Provide the [x, y] coordinate of the cell's center where the given text is located.  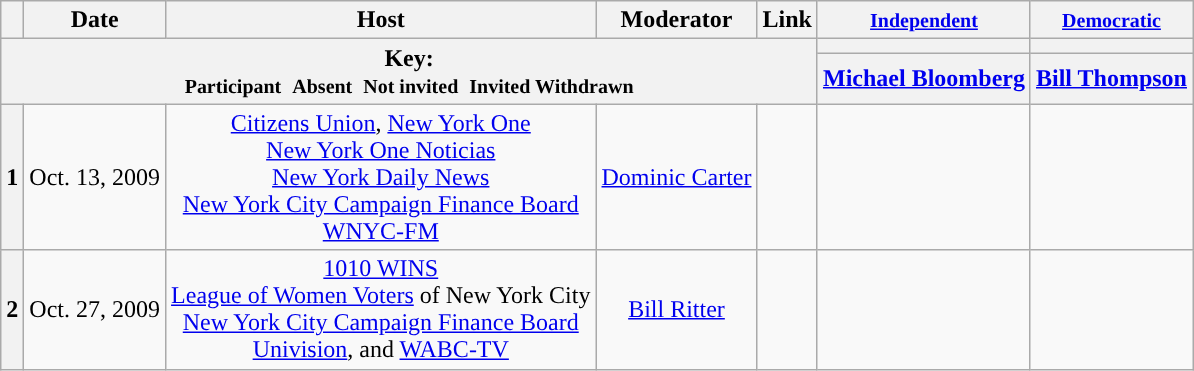
Link [787, 20]
Moderator [676, 20]
Dominic Carter [676, 177]
1 [12, 177]
Oct. 27, 2009 [95, 310]
Bill Ritter [676, 310]
1010 WINSLeague of Women Voters of New York CityNew York City Campaign Finance BoardUnivision, and WABC-TV [381, 310]
Democratic [1111, 20]
Host [381, 20]
Date [95, 20]
Bill Thompson [1111, 78]
Citizens Union, New York OneNew York One NoticiasNew York Daily NewsNew York City Campaign Finance BoardWNYC-FM [381, 177]
Independent [924, 20]
2 [12, 310]
Oct. 13, 2009 [95, 177]
Key: Participant Absent Not invited Invited Withdrawn [410, 72]
Michael Bloomberg [924, 78]
